Detect which cell encompasses the target text, then output its (X, Y) center coordinate. 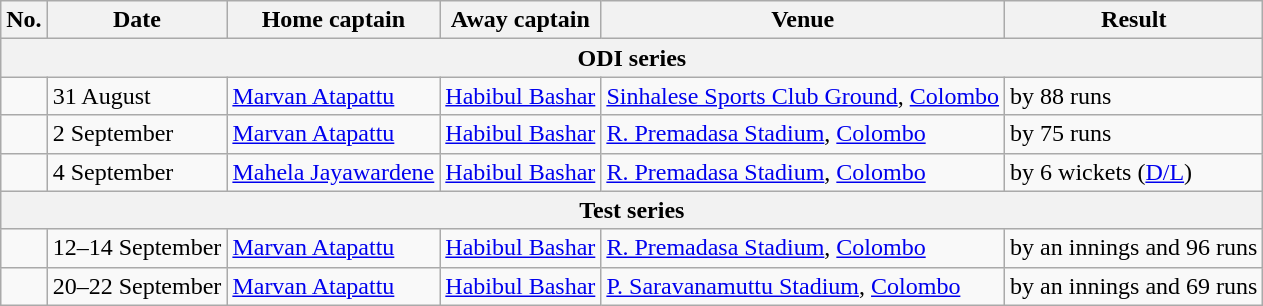
No. (24, 20)
31 August (137, 96)
by an innings and 69 runs (1134, 286)
Date (137, 20)
Venue (803, 20)
Sinhalese Sports Club Ground, Colombo (803, 96)
Away captain (520, 20)
Test series (632, 210)
by 6 wickets (D/L) (1134, 172)
2 September (137, 134)
Home captain (334, 20)
4 September (137, 172)
Mahela Jayawardene (334, 172)
P. Saravanamuttu Stadium, Colombo (803, 286)
20–22 September (137, 286)
by 75 runs (1134, 134)
ODI series (632, 58)
by 88 runs (1134, 96)
Result (1134, 20)
by an innings and 96 runs (1134, 248)
12–14 September (137, 248)
